Output the [X, Y] coordinate of the center of the cell containing the given text.  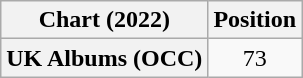
73 [255, 58]
Position [255, 20]
Chart (2022) [104, 20]
UK Albums (OCC) [104, 58]
